Extract the (x, y) coordinate from the center of the cell holding the provided text.  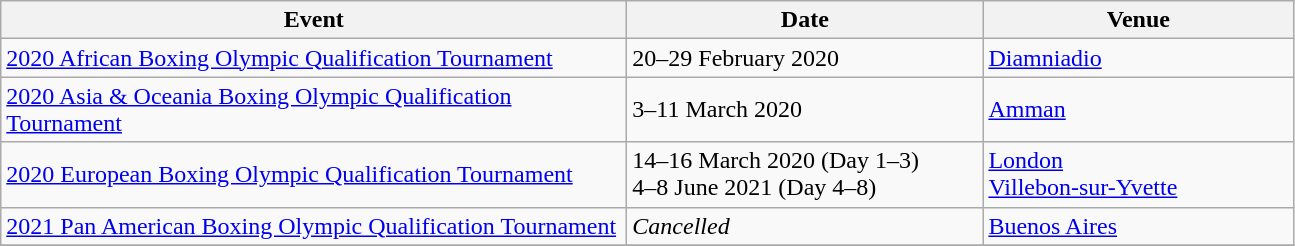
2021 Pan American Boxing Olympic Qualification Tournament (314, 226)
Amman (1138, 110)
20–29 February 2020 (805, 58)
2020 African Boxing Olympic Qualification Tournament (314, 58)
2020 European Boxing Olympic Qualification Tournament (314, 174)
Diamniadio (1138, 58)
Venue (1138, 20)
Buenos Aires (1138, 226)
Event (314, 20)
14–16 March 2020 (Day 1–3)4–8 June 2021 (Day 4–8) (805, 174)
London Villebon-sur-Yvette (1138, 174)
2020 Asia & Oceania Boxing Olympic Qualification Tournament (314, 110)
Cancelled (805, 226)
Date (805, 20)
3–11 March 2020 (805, 110)
